From the cell containing the given text, extract its center point as (X, Y) coordinate. 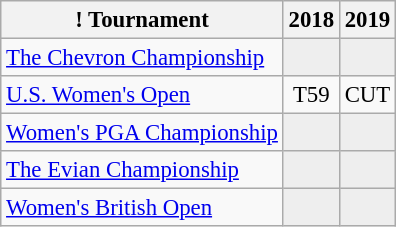
Women's British Open (142, 208)
! Tournament (142, 20)
CUT (367, 95)
Women's PGA Championship (142, 133)
2019 (367, 20)
2018 (311, 20)
U.S. Women's Open (142, 95)
T59 (311, 95)
The Chevron Championship (142, 58)
The Evian Championship (142, 170)
